Capture the cell that displays the provided text and extract its [x, y] central coordinate. 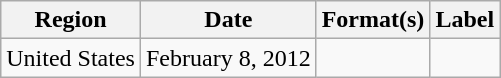
Format(s) [373, 20]
Label [465, 20]
United States [71, 58]
Date [228, 20]
Region [71, 20]
February 8, 2012 [228, 58]
